Pinpoint the cell where the given text exists, returning its [x, y] midpoint coordinate. 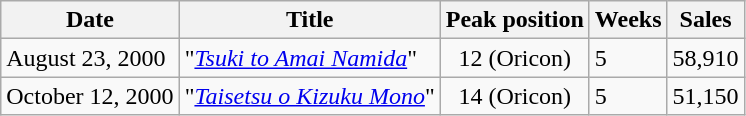
"Taisetsu o Kizuku Mono" [310, 96]
Sales [706, 20]
Date [90, 20]
51,150 [706, 96]
August 23, 2000 [90, 58]
12 (Oricon) [514, 58]
Title [310, 20]
"Tsuki to Amai Namida" [310, 58]
October 12, 2000 [90, 96]
14 (Oricon) [514, 96]
58,910 [706, 58]
Weeks [628, 20]
Peak position [514, 20]
